Return the (X, Y) coordinate for the center point of the cell that contains the specified text.  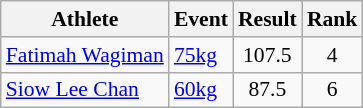
75kg (201, 55)
Fatimah Wagiman (85, 55)
60kg (201, 90)
6 (332, 90)
Athlete (85, 19)
Result (268, 19)
87.5 (268, 90)
Rank (332, 19)
4 (332, 55)
107.5 (268, 55)
Siow Lee Chan (85, 90)
Event (201, 19)
